Determine the [x, y] coordinate at the center of the cell enclosing the given text.  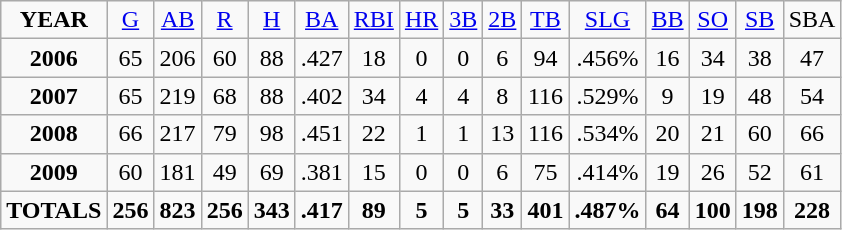
TOTALS [54, 210]
79 [224, 134]
2006 [54, 58]
G [130, 20]
22 [374, 134]
64 [668, 210]
H [272, 20]
.414% [608, 172]
8 [502, 96]
21 [712, 134]
TB [546, 20]
100 [712, 210]
198 [760, 210]
219 [178, 96]
.381 [322, 172]
AB [178, 20]
343 [272, 210]
16 [668, 58]
2B [502, 20]
.427 [322, 58]
47 [812, 58]
.402 [322, 96]
13 [502, 134]
54 [812, 96]
69 [272, 172]
2009 [54, 172]
BB [668, 20]
38 [760, 58]
SB [760, 20]
206 [178, 58]
217 [178, 134]
SBA [812, 20]
98 [272, 134]
61 [812, 172]
68 [224, 96]
228 [812, 210]
48 [760, 96]
75 [546, 172]
BA [322, 20]
18 [374, 58]
SLG [608, 20]
9 [668, 96]
.451 [322, 134]
HR [421, 20]
33 [502, 210]
401 [546, 210]
3B [464, 20]
.417 [322, 210]
49 [224, 172]
181 [178, 172]
2007 [54, 96]
RBI [374, 20]
2008 [54, 134]
R [224, 20]
SO [712, 20]
YEAR [54, 20]
26 [712, 172]
52 [760, 172]
.456% [608, 58]
.487% [608, 210]
20 [668, 134]
94 [546, 58]
89 [374, 210]
823 [178, 210]
.529% [608, 96]
15 [374, 172]
.534% [608, 134]
